Capture the cell that displays the provided text and extract its [X, Y] central coordinate. 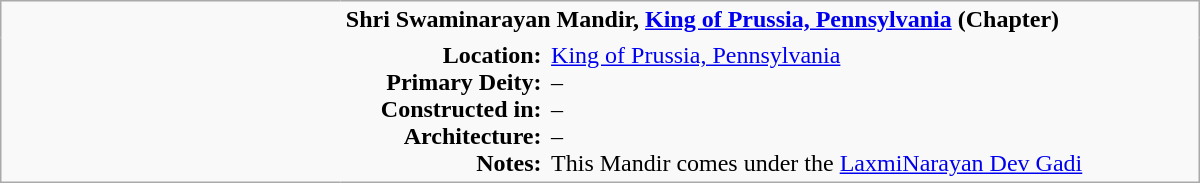
King of Prussia, Pennsylvania – – – This Mandir comes under the LaxmiNarayan Dev Gadi [872, 110]
Shri Swaminarayan Mandir, King of Prussia, Pennsylvania (Chapter) [770, 20]
Location:Primary Deity:Constructed in:Architecture:Notes: [444, 110]
